Provide the (X, Y) coordinate of the cell's center where the given text is located.  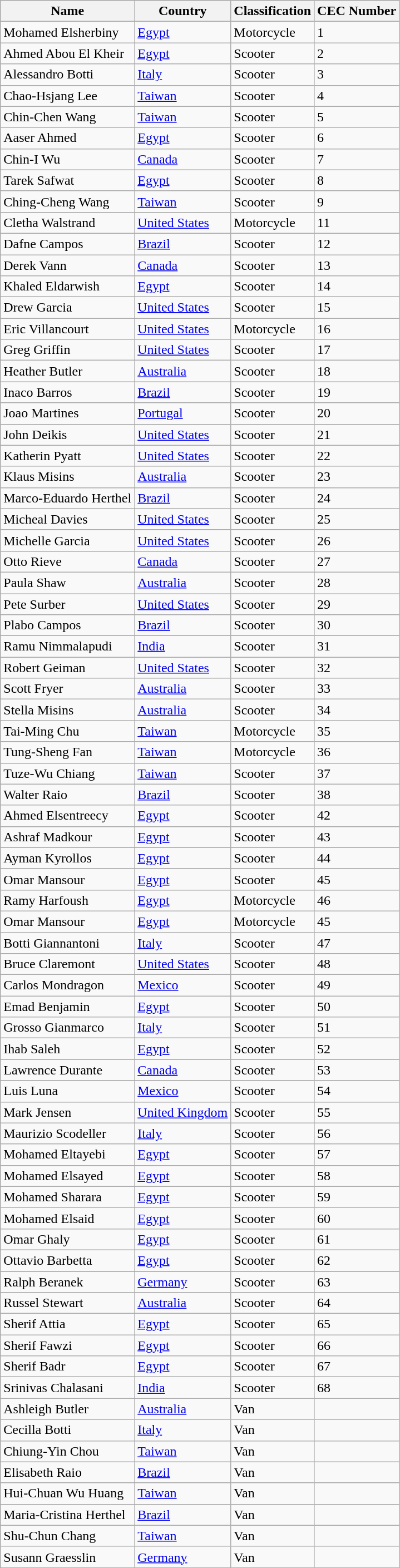
52 (357, 1049)
56 (357, 1133)
43 (357, 837)
6 (357, 138)
23 (357, 477)
Grosso Gianmarco (68, 1028)
33 (357, 689)
Russel Stewart (68, 1303)
51 (357, 1028)
Heather Butler (68, 371)
Plabo Campos (68, 625)
Pete Surber (68, 604)
54 (357, 1091)
44 (357, 858)
26 (357, 540)
Ahmed Abou El Kheir (68, 53)
Tai-Ming Chu (68, 731)
20 (357, 413)
Ahmed Elsentreecy (68, 816)
Lawrence Durante (68, 1070)
61 (357, 1239)
9 (357, 201)
58 (357, 1176)
Tung-Sheng Fan (68, 752)
7 (357, 159)
Inaco Barros (68, 392)
Elisabeth Raio (68, 1472)
Bruce Claremont (68, 964)
2 (357, 53)
Shu-Chun Chang (68, 1536)
Ottavio Barbetta (68, 1260)
62 (357, 1260)
Luis Luna (68, 1091)
Portugal (182, 413)
Stella Misins (68, 710)
47 (357, 943)
28 (357, 583)
22 (357, 456)
21 (357, 435)
50 (357, 1007)
59 (357, 1197)
Sherif Attia (68, 1324)
Chao-Hsjang Lee (68, 96)
Ashleigh Butler (68, 1409)
Sherif Badr (68, 1367)
Carlos Mondragon (68, 985)
31 (357, 647)
55 (357, 1112)
Greg Griffin (68, 350)
Cletha Walstrand (68, 223)
11 (357, 223)
Sherif Fawzi (68, 1345)
Klaus Misins (68, 477)
Ralph Beranek (68, 1281)
66 (357, 1345)
35 (357, 731)
Drew Garcia (68, 308)
60 (357, 1218)
36 (357, 752)
Tuze-Wu Chiang (68, 773)
Ihab Saleh (68, 1049)
Cecilla Botti (68, 1430)
64 (357, 1303)
67 (357, 1367)
John Deikis (68, 435)
8 (357, 180)
Marco-Eduardo Herthel (68, 498)
Susann Graesslin (68, 1557)
Ching-Cheng Wang (68, 201)
Mohamed Elsayed (68, 1176)
Omar Ghaly (68, 1239)
3 (357, 75)
Country (182, 11)
13 (357, 265)
Chiung-Yin Chou (68, 1451)
Tarek Safwat (68, 180)
Srinivas Chalasani (68, 1388)
24 (357, 498)
Dafne Campos (68, 244)
14 (357, 287)
46 (357, 900)
Hui-Chuan Wu Huang (68, 1493)
68 (357, 1388)
53 (357, 1070)
Joao Martines (68, 413)
Khaled Eldarwish (68, 287)
Robert Geiman (68, 668)
Ramu Nimmalapudi (68, 647)
1 (357, 32)
32 (357, 668)
4 (357, 96)
Maurizio Scodeller (68, 1133)
Mohamed Sharara (68, 1197)
65 (357, 1324)
Name (68, 11)
Aaser Ahmed (68, 138)
30 (357, 625)
United Kingdom (182, 1112)
25 (357, 519)
5 (357, 117)
Walter Raio (68, 795)
Mohamed Elsaid (68, 1218)
19 (357, 392)
38 (357, 795)
Chin-I Wu (68, 159)
Alessandro Botti (68, 75)
Classification (273, 11)
29 (357, 604)
49 (357, 985)
Otto Rieve (68, 561)
17 (357, 350)
Micheal Davies (68, 519)
34 (357, 710)
Ramy Harfoush (68, 900)
Chin-Chen Wang (68, 117)
Maria-Cristina Herthel (68, 1515)
42 (357, 816)
Ashraf Madkour (68, 837)
Katherin Pyatt (68, 456)
Botti Giannantoni (68, 943)
16 (357, 329)
Derek Vann (68, 265)
Scott Fryer (68, 689)
Mark Jensen (68, 1112)
37 (357, 773)
12 (357, 244)
63 (357, 1281)
Mohamed Elsherbiny (68, 32)
57 (357, 1155)
Emad Benjamin (68, 1007)
48 (357, 964)
Ayman Kyrollos (68, 858)
Mohamed Eltayebi (68, 1155)
Paula Shaw (68, 583)
CEC Number (357, 11)
27 (357, 561)
18 (357, 371)
Eric Villancourt (68, 329)
Michelle Garcia (68, 540)
15 (357, 308)
